Identify which cell holds the provided text, then report its (X, Y) central coordinate. 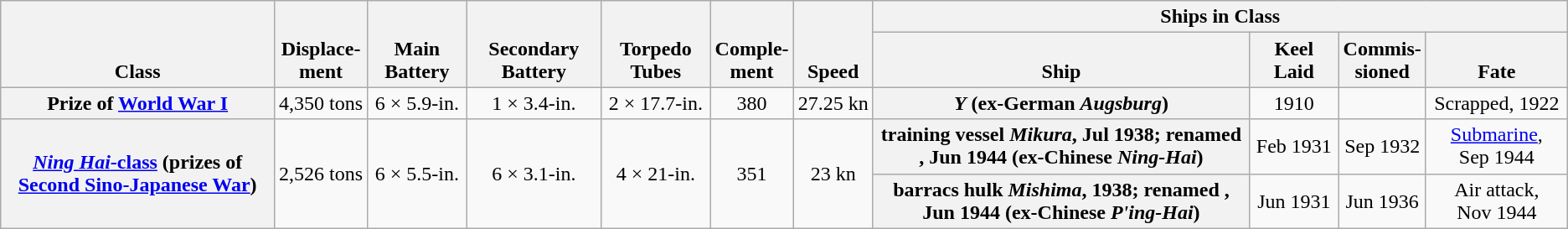
23 kn (833, 174)
380 (752, 103)
6 × 5.9-in. (417, 103)
Sep 1932 (1382, 146)
2 × 17.7-in. (657, 103)
Class (137, 44)
Ships in Class (1220, 17)
2,526 tons (322, 174)
1 × 3.4-in. (534, 103)
351 (752, 174)
Comple-ment (752, 44)
Jun 1931 (1294, 201)
Speed (833, 44)
Submarine, Sep 1944 (1496, 146)
6 × 3.1-in. (534, 174)
Torpedo Tubes (657, 44)
Ship (1060, 60)
Scrapped, 1922 (1496, 103)
4 × 21-in. (657, 174)
Fate (1496, 60)
Main Battery (417, 44)
barracs hulk Mishima, 1938; renamed , Jun 1944 (ex-Chinese P'ing-Hai) (1060, 201)
6 × 5.5-in. (417, 174)
Feb 1931 (1294, 146)
1910 (1294, 103)
training vessel Mikura, Jul 1938; renamed , Jun 1944 (ex-Chinese Ning-Hai) (1060, 146)
Air attack, Nov 1944 (1496, 201)
27.25 kn (833, 103)
4,350 tons (322, 103)
Ning Hai-class (prizes of Second Sino-Japanese War) (137, 174)
Commis-sioned (1382, 60)
Keel Laid (1294, 60)
Y (ex-German Augsburg) (1060, 103)
Displace-ment (322, 44)
Jun 1936 (1382, 201)
Secondary Battery (534, 44)
Prize of World War I (137, 103)
